Determine the [X, Y] coordinate at the center of the cell enclosing the given text.  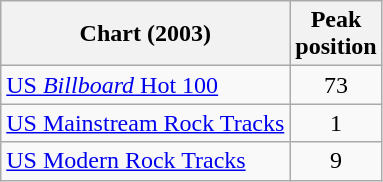
9 [336, 161]
73 [336, 85]
US Modern Rock Tracks [146, 161]
1 [336, 123]
Chart (2003) [146, 34]
US Mainstream Rock Tracks [146, 123]
Peakposition [336, 34]
US Billboard Hot 100 [146, 85]
